Output the (X, Y) coordinate of the center of the cell containing the given text.  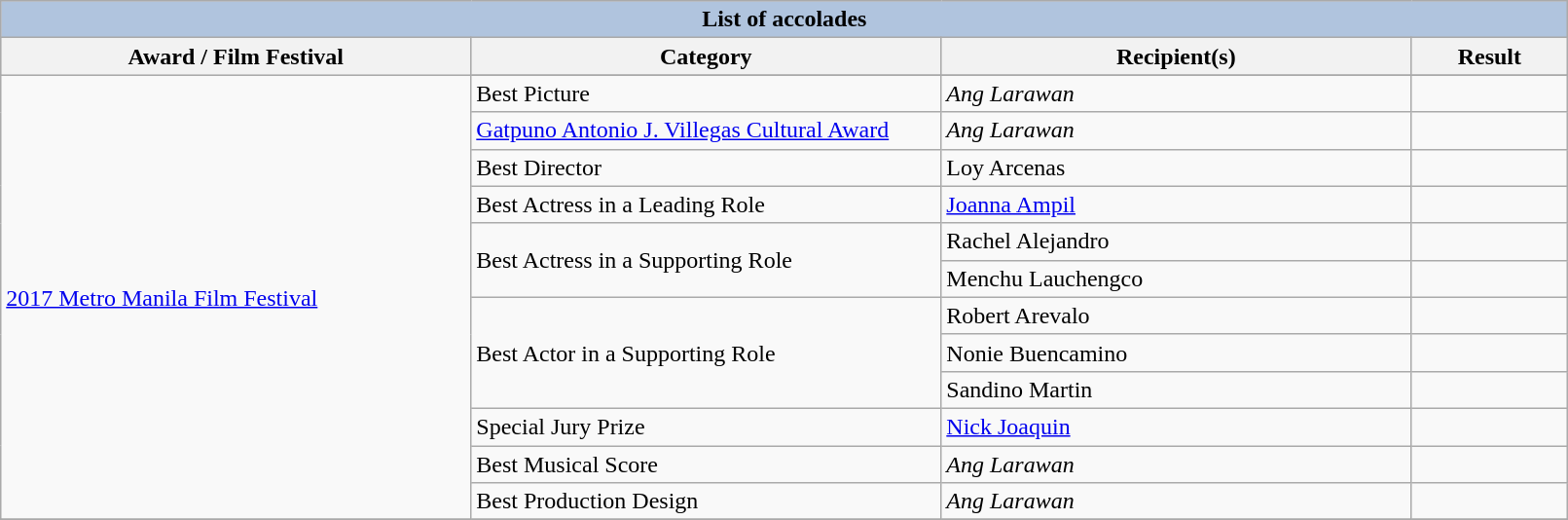
Menchu Lauchengco (1176, 279)
Best Director (707, 167)
Best Actress in a Leading Role (707, 204)
Nonie Buencamino (1176, 353)
Joanna Ampil (1176, 204)
Best Production Design (707, 501)
Sandino Martin (1176, 390)
Best Actress in a Supporting Role (707, 260)
Loy Arcenas (1176, 167)
Result (1489, 56)
Robert Arevalo (1176, 316)
Best Actor in a Supporting Role (707, 353)
Special Jury Prize (707, 427)
Best Musical Score (707, 464)
Category (707, 56)
Recipient(s) (1176, 56)
2017 Metro Manila Film Festival (236, 298)
Rachel Alejandro (1176, 241)
Best Picture (707, 93)
Nick Joaquin (1176, 427)
Award / Film Festival (236, 56)
Gatpuno Antonio J. Villegas Cultural Award (707, 130)
List of accolades (784, 19)
